Detect which cell encompasses the target text, then output its (x, y) center coordinate. 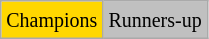
Runners-up (155, 20)
Champions (52, 20)
